Search for the cell housing the specified text and yield its (x, y) center coordinate. 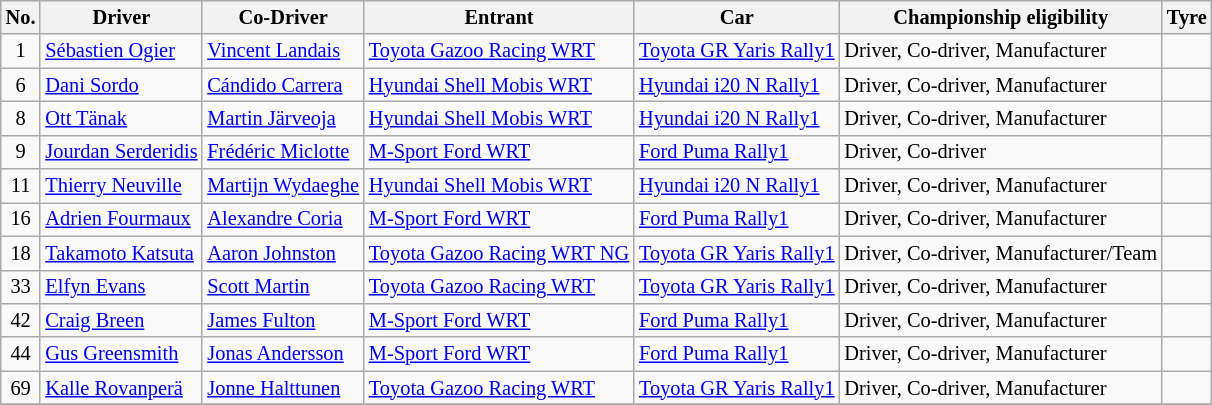
Ott Tänak (121, 118)
Driver, Co-driver, Manufacturer/Team (1000, 253)
Driver, Co-driver (1000, 152)
Vincent Landais (283, 51)
44 (21, 354)
Aaron Johnston (283, 253)
Car (736, 17)
Kalle Rovanperä (121, 388)
Jourdan Serderidis (121, 152)
Alexandre Coria (283, 219)
Craig Breen (121, 320)
Dani Sordo (121, 85)
Entrant (499, 17)
Gus Greensmith (121, 354)
18 (21, 253)
Toyota Gazoo Racing WRT NG (499, 253)
No. (21, 17)
Elfyn Evans (121, 287)
69 (21, 388)
Cándido Carrera (283, 85)
Co-Driver (283, 17)
Martijn Wydaeghe (283, 186)
Frédéric Miclotte (283, 152)
Scott Martin (283, 287)
James Fulton (283, 320)
Martin Järveoja (283, 118)
6 (21, 85)
42 (21, 320)
16 (21, 219)
33 (21, 287)
8 (21, 118)
9 (21, 152)
Driver (121, 17)
Takamoto Katsuta (121, 253)
Thierry Neuville (121, 186)
Tyre (1187, 17)
Jonas Andersson (283, 354)
Championship eligibility (1000, 17)
11 (21, 186)
Sébastien Ogier (121, 51)
Jonne Halttunen (283, 388)
Adrien Fourmaux (121, 219)
1 (21, 51)
